Return the (x, y) coordinate for the center point of the cell that contains the specified text.  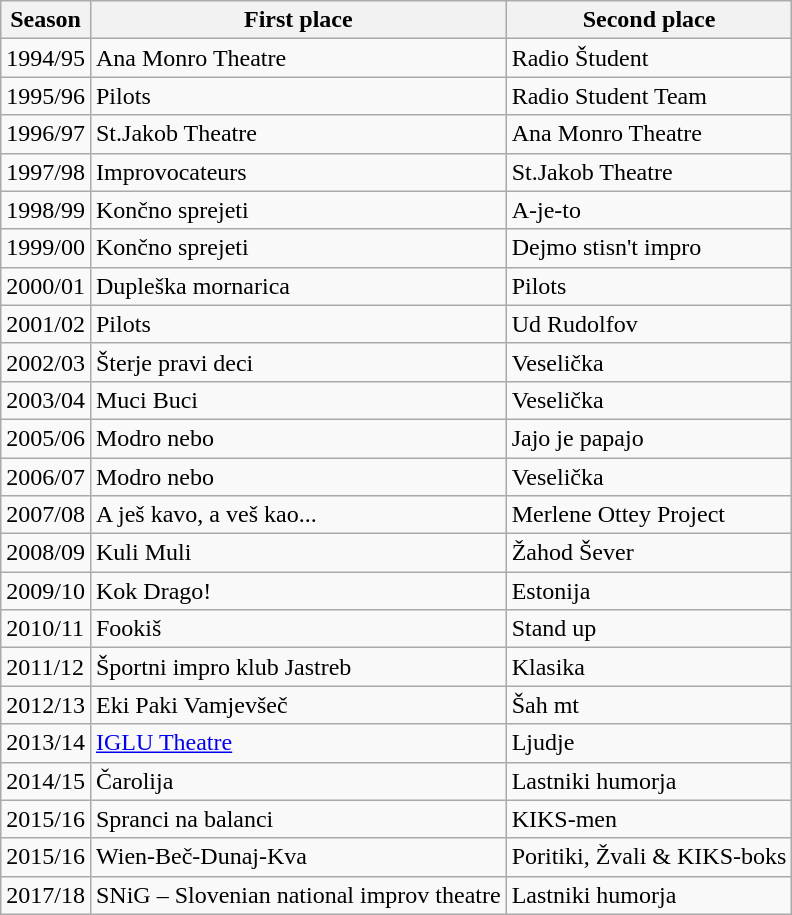
Dejmo stisn't impro (649, 248)
2014/15 (46, 781)
2003/04 (46, 400)
2001/02 (46, 324)
Radio Student Team (649, 96)
Dupleška mornarica (298, 286)
Radio Študent (649, 58)
Fookiš (298, 629)
Poritiki, Žvali & KIKS-boks (649, 857)
1994/95 (46, 58)
Muci Buci (298, 400)
Kok Drago! (298, 591)
1995/96 (46, 96)
2000/01 (46, 286)
1997/98 (46, 172)
Wien-Beč-Dunaj-Kva (298, 857)
Čarolija (298, 781)
KIKS-men (649, 819)
2006/07 (46, 477)
Ljudje (649, 743)
Šah mt (649, 705)
Eki Paki Vamjevšeč (298, 705)
First place (298, 20)
2017/18 (46, 895)
A ješ kavo, a veš kao... (298, 515)
Stand up (649, 629)
Športni impro klub Jastreb (298, 667)
IGLU Theatre (298, 743)
2012/13 (46, 705)
2007/08 (46, 515)
Merlene Ottey Project (649, 515)
2002/03 (46, 362)
Šterje pravi deci (298, 362)
2009/10 (46, 591)
1996/97 (46, 134)
2011/12 (46, 667)
SNiG – Slovenian national improv theatre (298, 895)
Žahod Šever (649, 553)
Second place (649, 20)
Season (46, 20)
1999/00 (46, 248)
Improvocateurs (298, 172)
A-je-to (649, 210)
2010/11 (46, 629)
Estonija (649, 591)
Klasika (649, 667)
Kuli Muli (298, 553)
2008/09 (46, 553)
2005/06 (46, 438)
Spranci na balanci (298, 819)
Ud Rudolfov (649, 324)
1998/99 (46, 210)
Jajo je papajo (649, 438)
2013/14 (46, 743)
